Locate the cell with the specified text and output its [X, Y] center coordinate. 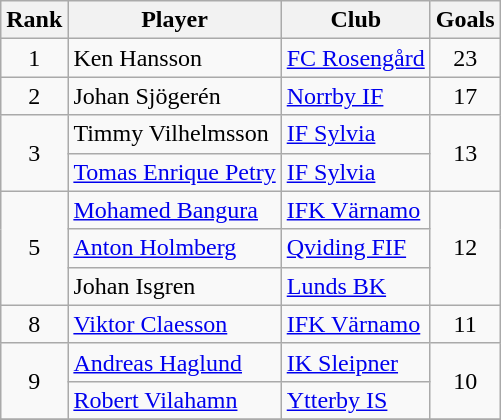
2 [34, 96]
Player [174, 20]
1 [34, 58]
Viktor Claesson [174, 324]
Anton Holmberg [174, 248]
11 [465, 324]
Club [356, 20]
Norrby IF [356, 96]
23 [465, 58]
Mohamed Bangura [174, 210]
Ytterby IS [356, 400]
Tomas Enrique Petry [174, 172]
Robert Vilahamn [174, 400]
17 [465, 96]
10 [465, 381]
IK Sleipner [356, 362]
Johan Isgren [174, 286]
3 [34, 153]
Qviding FIF [356, 248]
Ken Hansson [174, 58]
Goals [465, 20]
5 [34, 248]
Andreas Haglund [174, 362]
12 [465, 248]
Rank [34, 20]
8 [34, 324]
13 [465, 153]
Johan Sjögerén [174, 96]
FC Rosengård [356, 58]
Lunds BK [356, 286]
Timmy Vilhelmsson [174, 134]
9 [34, 381]
